Pinpoint the cell where the given text exists, returning its [X, Y] midpoint coordinate. 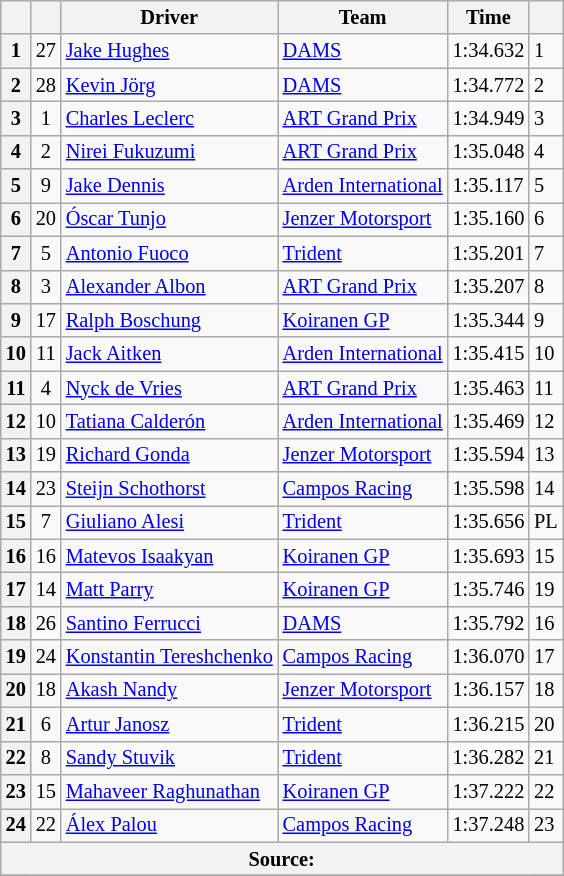
1:34.949 [489, 118]
1:35.598 [489, 489]
1:35.469 [489, 421]
Antonio Fuoco [170, 253]
Richard Gonda [170, 455]
Kevin Jörg [170, 85]
1:35.201 [489, 253]
1:35.792 [489, 623]
PL [546, 522]
1:35.207 [489, 287]
Santino Ferrucci [170, 623]
1:34.772 [489, 85]
1:36.282 [489, 758]
27 [46, 51]
Giuliano Alesi [170, 522]
Akash Nandy [170, 690]
1:34.632 [489, 51]
26 [46, 623]
1:35.344 [489, 320]
Ralph Boschung [170, 320]
Team [363, 17]
1:35.463 [489, 388]
Nirei Fukuzumi [170, 152]
1:35.594 [489, 455]
Óscar Tunjo [170, 219]
1:37.222 [489, 791]
Steijn Schothorst [170, 489]
Alexander Albon [170, 287]
Jake Dennis [170, 186]
1:36.215 [489, 724]
1:35.656 [489, 522]
Tatiana Calderón [170, 421]
Artur Janosz [170, 724]
Jack Aitken [170, 354]
Jake Hughes [170, 51]
Konstantin Tereshchenko [170, 657]
1:35.117 [489, 186]
1:35.160 [489, 219]
Time [489, 17]
1:35.048 [489, 152]
1:36.070 [489, 657]
1:36.157 [489, 690]
Matevos Isaakyan [170, 556]
1:35.693 [489, 556]
Source: [282, 859]
1:35.415 [489, 354]
Mahaveer Raghunathan [170, 791]
Sandy Stuvik [170, 758]
Charles Leclerc [170, 118]
28 [46, 85]
Álex Palou [170, 825]
1:37.248 [489, 825]
Driver [170, 17]
Matt Parry [170, 589]
1:35.746 [489, 589]
Nyck de Vries [170, 388]
